Detect which cell encompasses the target text, then output its (X, Y) center coordinate. 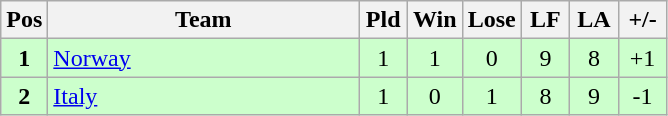
Team (204, 20)
LA (594, 20)
Pld (384, 20)
Pos (24, 20)
Win (434, 20)
Norway (204, 58)
LF (546, 20)
+/- (642, 20)
Lose (492, 20)
Italy (204, 96)
+1 (642, 58)
2 (24, 96)
-1 (642, 96)
